Output the [X, Y] coordinate of the center of the cell containing the given text.  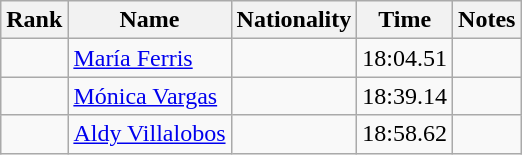
Mónica Vargas [150, 96]
Name [150, 20]
Rank [34, 20]
María Ferris [150, 58]
18:58.62 [405, 134]
Time [405, 20]
18:39.14 [405, 96]
Aldy Villalobos [150, 134]
18:04.51 [405, 58]
Nationality [294, 20]
Notes [487, 20]
